Determine the [x, y] coordinate at the center of the cell enclosing the given text.  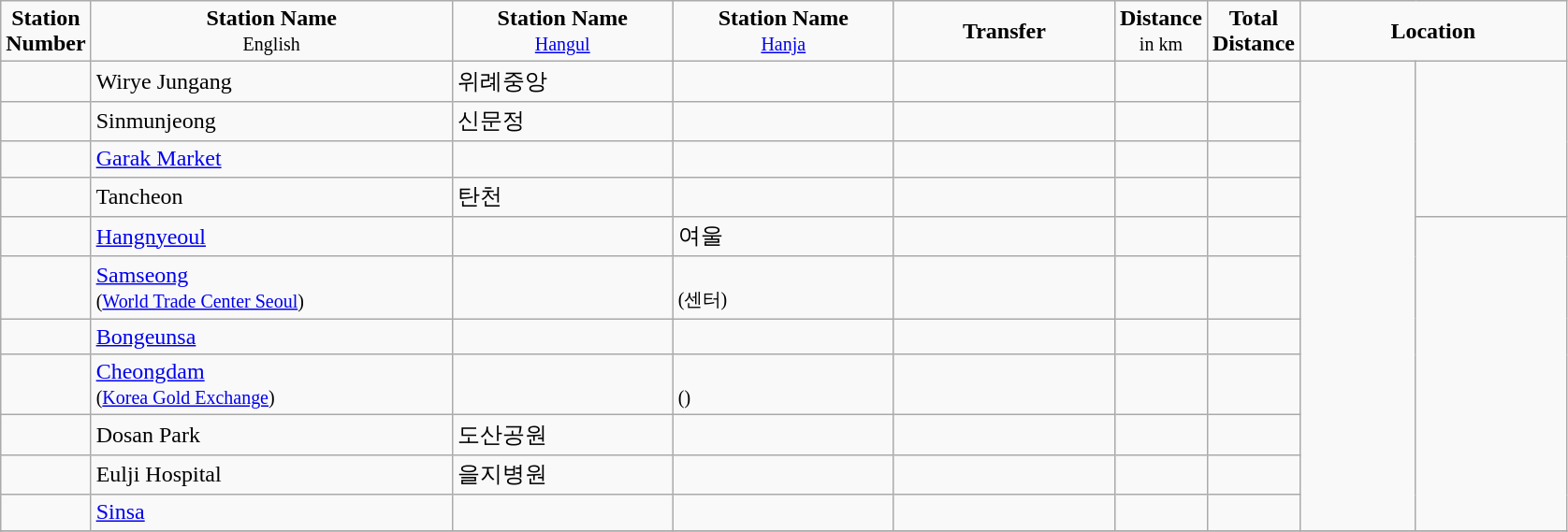
Station NameHanja [783, 32]
Station NameHangul [562, 32]
도산공원 [562, 436]
탄천 [562, 196]
(센터) [783, 288]
Location [1433, 32]
Station NameEnglish [271, 32]
Wirye Jungang [271, 82]
Samseong (World Trade Center Seoul) [271, 288]
Hangnyeoul [271, 237]
Sinsa [271, 512]
Bongeunsa [271, 337]
위례중앙 [562, 82]
StationNumber [46, 32]
Eulji Hospital [271, 475]
여울 [783, 237]
TotalDistance [1254, 32]
Cheongdam (Korea Gold Exchange) [271, 385]
Tancheon [271, 196]
Distancein km [1160, 32]
신문정 [562, 122]
() [783, 385]
Garak Market [271, 159]
Dosan Park [271, 436]
Transfer [1004, 32]
Sinmunjeong [271, 122]
을지병원 [562, 475]
